Find where the given text appears and provide that cell's center as [x, y] coordinate. 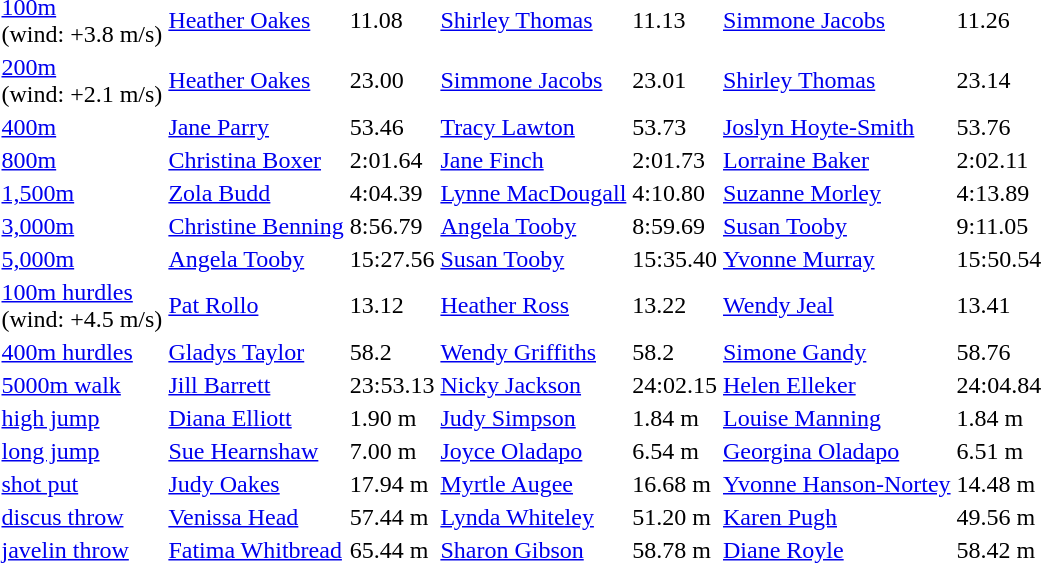
1.90 m [392, 418]
57.44 m [392, 517]
Shirley Thomas [838, 80]
16.68 m [675, 484]
shot put [82, 484]
Helen Elleker [838, 385]
Jane Parry [256, 127]
8:56.79 [392, 226]
Lynne MacDougall [534, 193]
Sue Hearnshaw [256, 451]
Gladys Taylor [256, 352]
8:59.69 [675, 226]
5,000m [82, 259]
Diana Elliott [256, 418]
400m [82, 127]
23.01 [675, 80]
13.12 [392, 306]
13.22 [675, 306]
2:01.64 [392, 160]
15:27.56 [392, 259]
Joslyn Hoyte-Smith [838, 127]
Lynda Whiteley [534, 517]
Wendy Griffiths [534, 352]
Heather Oakes [256, 80]
1.84 m [675, 418]
Pat Rollo [256, 306]
5000m walk [82, 385]
Zola Budd [256, 193]
Judy Oakes [256, 484]
Louise Manning [838, 418]
Joyce Oladapo [534, 451]
high jump [82, 418]
discus throw [82, 517]
Jane Finch [534, 160]
51.20 m [675, 517]
Lorraine Baker [838, 160]
1,500m [82, 193]
7.00 m [392, 451]
6.54 m [675, 451]
4:04.39 [392, 193]
Georgina Oladapo [838, 451]
Nicky Jackson [534, 385]
200m(wind: +2.1 m/s) [82, 80]
Jill Barrett [256, 385]
2:01.73 [675, 160]
Christine Benning [256, 226]
Simone Gandy [838, 352]
23.00 [392, 80]
Tracy Lawton [534, 127]
3,000m [82, 226]
Judy Simpson [534, 418]
Simmone Jacobs [534, 80]
Christina Boxer [256, 160]
Wendy Jeal [838, 306]
Yvonne Hanson-Nortey [838, 484]
53.73 [675, 127]
Yvonne Murray [838, 259]
Karen Pugh [838, 517]
100m hurdles(wind: +4.5 m/s) [82, 306]
Myrtle Augee [534, 484]
24:02.15 [675, 385]
53.46 [392, 127]
Suzanne Morley [838, 193]
long jump [82, 451]
17.94 m [392, 484]
Venissa Head [256, 517]
15:35.40 [675, 259]
4:10.80 [675, 193]
800m [82, 160]
23:53.13 [392, 385]
Heather Ross [534, 306]
400m hurdles [82, 352]
